Search for the cell housing the specified text and yield its (x, y) center coordinate. 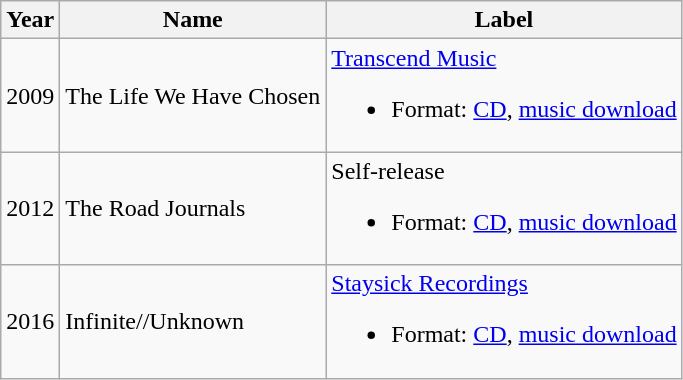
The Life We Have Chosen (193, 96)
2009 (30, 96)
Label (504, 20)
2012 (30, 208)
Transcend MusicFormat: CD, music download (504, 96)
Infinite//Unknown (193, 322)
Name (193, 20)
Self-releaseFormat: CD, music download (504, 208)
Staysick RecordingsFormat: CD, music download (504, 322)
The Road Journals (193, 208)
2016 (30, 322)
Year (30, 20)
